Locate the cell with the specified text and output its [X, Y] center coordinate. 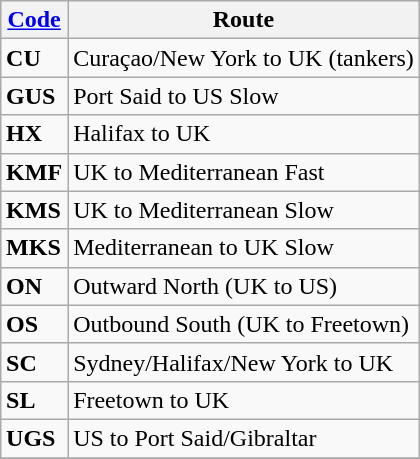
CU [34, 58]
KMF [34, 172]
GUS [34, 96]
SL [34, 400]
US to Port Said/Gibraltar [244, 438]
Sydney/Halifax/New York to UK [244, 362]
Curaçao/New York to UK (tankers) [244, 58]
Halifax to UK [244, 134]
UGS [34, 438]
KMS [34, 210]
Mediterranean to UK Slow [244, 248]
UK to Mediterranean Slow [244, 210]
ON [34, 286]
Freetown to UK [244, 400]
OS [34, 324]
Route [244, 20]
MKS [34, 248]
Code [34, 20]
Outward North (UK to US) [244, 286]
Port Said to US Slow [244, 96]
UK to Mediterranean Fast [244, 172]
Outbound South (UK to Freetown) [244, 324]
SC [34, 362]
HX [34, 134]
